Capture the cell that displays the provided text and extract its (x, y) central coordinate. 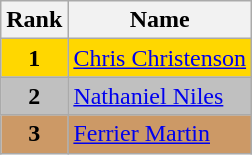
3 (34, 134)
2 (34, 96)
Ferrier Martin (160, 134)
Rank (34, 20)
Nathaniel Niles (160, 96)
Chris Christenson (160, 58)
Name (160, 20)
1 (34, 58)
